Return the [X, Y] coordinate for the center point of the cell that contains the specified text.  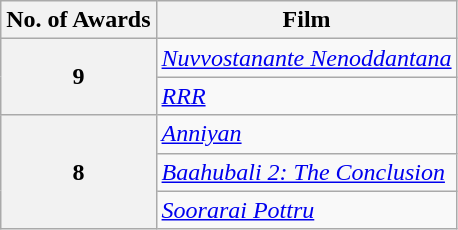
Anniyan [306, 134]
Soorarai Pottru [306, 210]
Film [306, 20]
Nuvvostanante Nenoddantana [306, 58]
8 [78, 172]
No. of Awards [78, 20]
9 [78, 77]
Baahubali 2: The Conclusion [306, 172]
RRR [306, 96]
